Capture the cell that displays the provided text and extract its (X, Y) central coordinate. 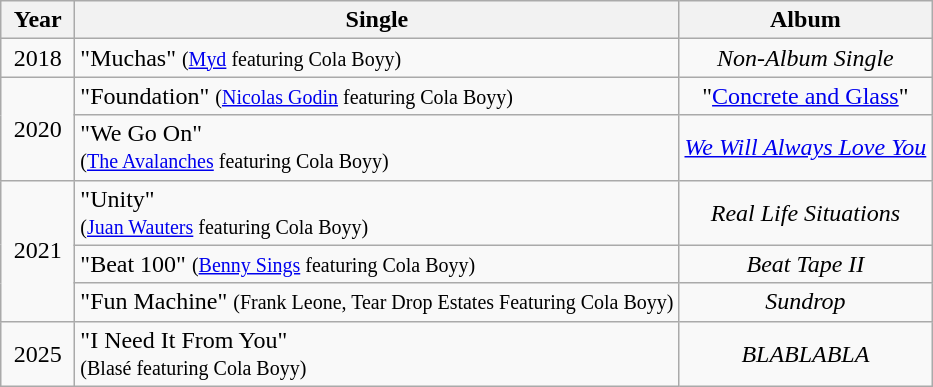
Single (377, 20)
2020 (38, 128)
"Concrete and Glass" (806, 96)
Beat Tape II (806, 264)
Sundrop (806, 302)
"Beat 100" (Benny Sings featuring Cola Boyy) (377, 264)
Real Life Situations (806, 212)
BLABLABLA (806, 354)
"We Go On"(The Avalanches featuring Cola Boyy) (377, 148)
Album (806, 20)
"Foundation" (Nicolas Godin featuring Cola Boyy) (377, 96)
Non-Album Single (806, 58)
We Will Always Love You (806, 148)
"Muchas" (Myd featuring Cola Boyy) (377, 58)
2018 (38, 58)
"I Need It From You"(Blasé featuring Cola Boyy) (377, 354)
2021 (38, 250)
Year (38, 20)
2025 (38, 354)
"Fun Machine" (Frank Leone, Tear Drop Estates Featuring Cola Boyy) (377, 302)
"Unity"(Juan Wauters featuring Cola Boyy) (377, 212)
